Capture the cell that displays the provided text and extract its (X, Y) central coordinate. 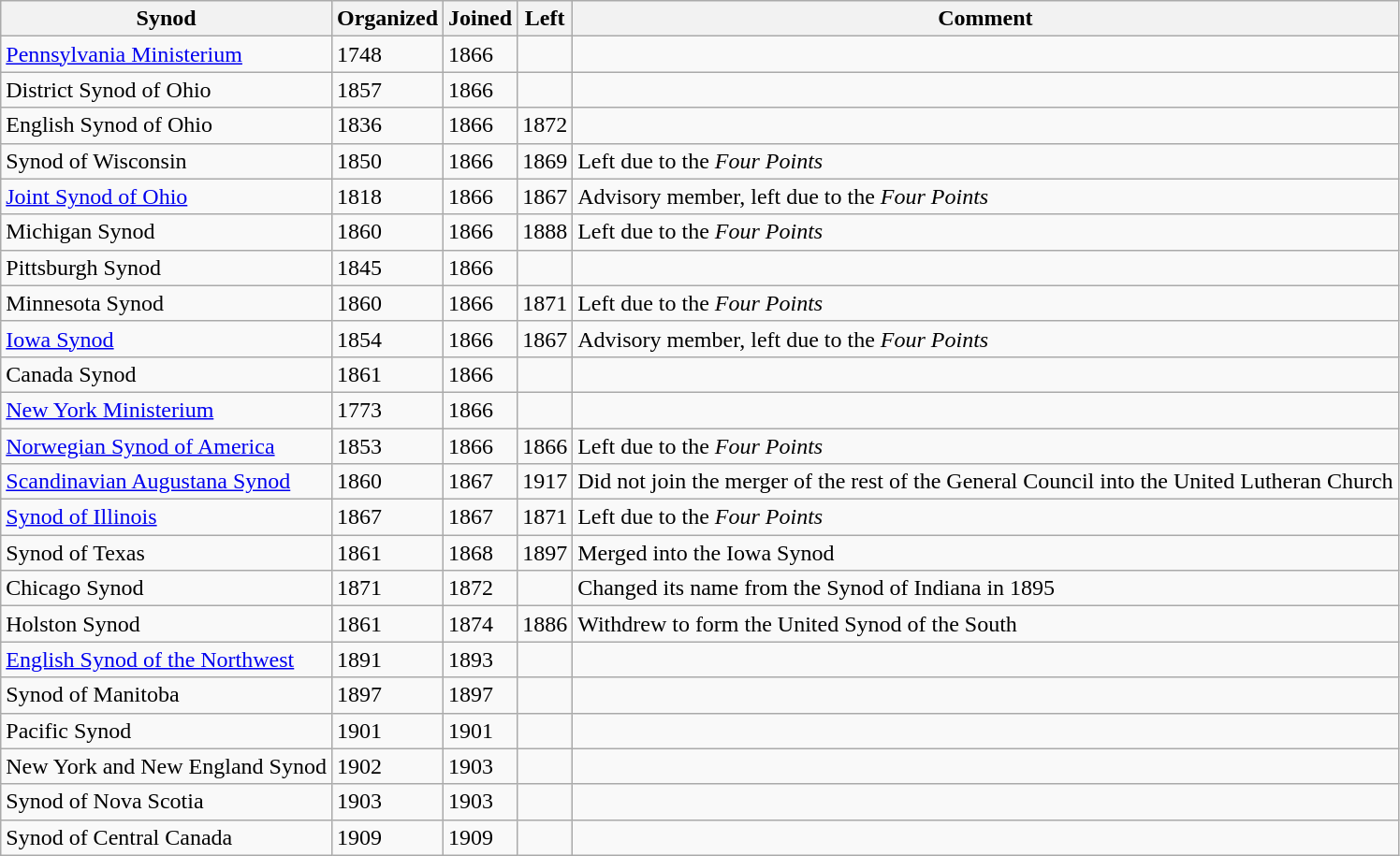
1853 (387, 446)
Withdrew to form the United Synod of the South (985, 624)
1748 (387, 54)
Synod of Illinois (167, 517)
Did not join the merger of the rest of the General Council into the United Lutheran Church (985, 482)
1888 (545, 232)
1854 (387, 339)
1886 (545, 624)
Changed its name from the Synod of Indiana in 1895 (985, 588)
Organized (387, 19)
Minnesota Synod (167, 303)
English Synod of Ohio (167, 125)
Norwegian Synod of America (167, 446)
1874 (481, 624)
1902 (387, 766)
Holston Synod (167, 624)
Synod of Texas (167, 553)
Synod of Manitoba (167, 695)
Pennsylvania Ministerium (167, 54)
Pittsburgh Synod (167, 268)
Synod of Wisconsin (167, 161)
New York and New England Synod (167, 766)
1868 (481, 553)
Synod of Nova Scotia (167, 802)
1869 (545, 161)
1773 (387, 410)
Michigan Synod (167, 232)
1845 (387, 268)
1917 (545, 482)
Joined (481, 19)
Synod of Central Canada (167, 837)
Chicago Synod (167, 588)
Joint Synod of Ohio (167, 196)
Left (545, 19)
1850 (387, 161)
District Synod of Ohio (167, 90)
1891 (387, 660)
Pacific Synod (167, 731)
1818 (387, 196)
Synod (167, 19)
1857 (387, 90)
Canada Synod (167, 374)
English Synod of the Northwest (167, 660)
New York Ministerium (167, 410)
Scandinavian Augustana Synod (167, 482)
Comment (985, 19)
Iowa Synod (167, 339)
1893 (481, 660)
Merged into the Iowa Synod (985, 553)
1836 (387, 125)
